Provide the (X, Y) coordinate of the cell's center where the given text is located.  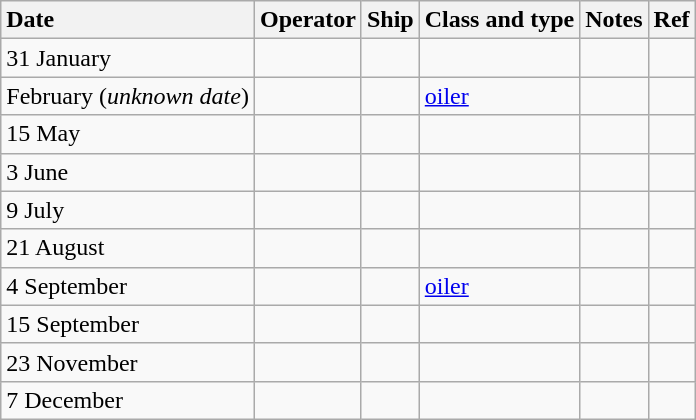
Class and type (499, 20)
February (unknown date) (128, 96)
15 September (128, 324)
Date (128, 20)
7 December (128, 400)
Ref (672, 20)
21 August (128, 248)
9 July (128, 210)
23 November (128, 362)
4 September (128, 286)
31 January (128, 58)
Ship (390, 20)
15 May (128, 134)
Operator (308, 20)
3 June (128, 172)
Notes (614, 20)
